Provide the [x, y] coordinate of the cell's center where the given text is located.  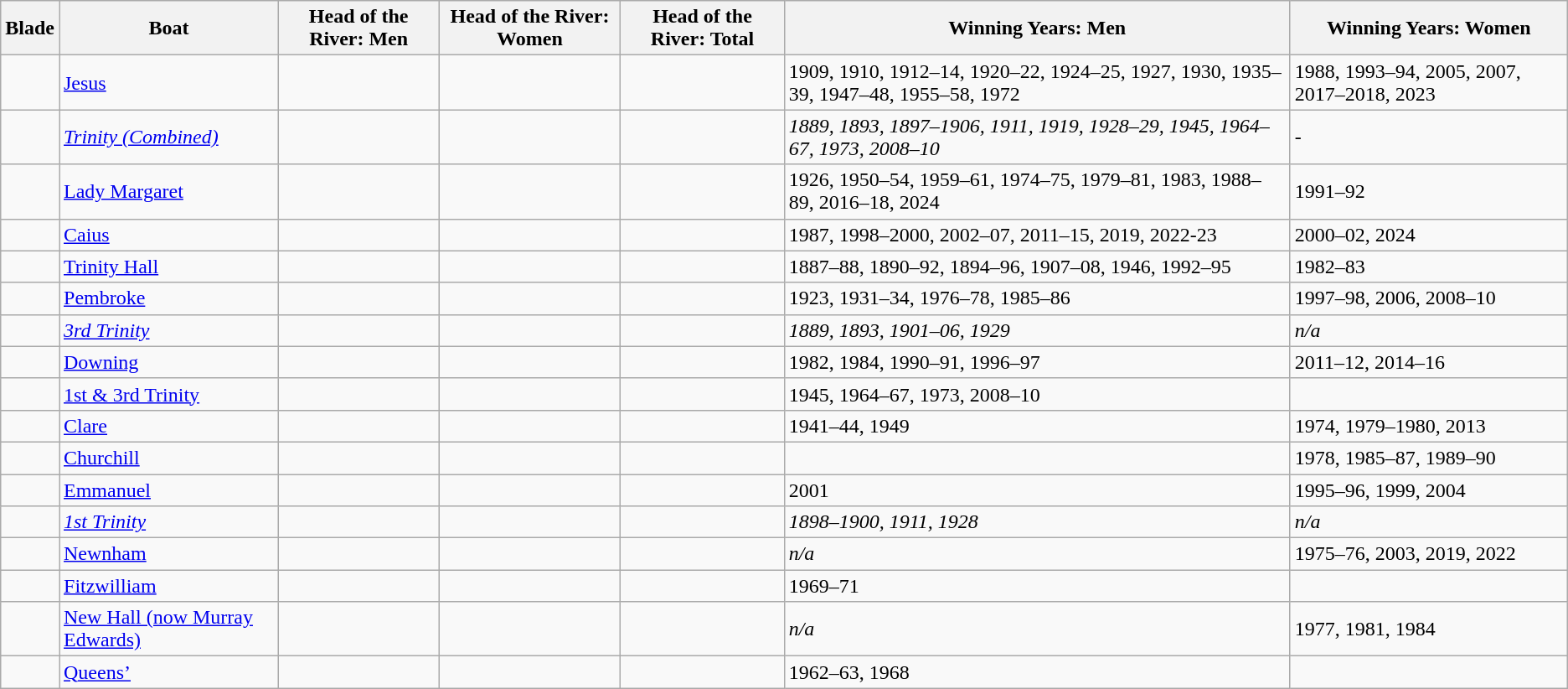
1978, 1985–87, 1989–90 [1429, 458]
1982, 1984, 1990–91, 1996–97 [1037, 362]
Head of the River: Women [529, 28]
Trinity (Combined) [168, 137]
1977, 1981, 1984 [1429, 629]
1898–1900, 1911, 1928 [1037, 522]
New Hall (now Murray Edwards) [168, 629]
1889, 1893, 1897–1906, 1911, 1919, 1928–29, 1945, 1964–67, 1973, 2008–10 [1037, 137]
Caius [168, 235]
Downing [168, 362]
Churchill [168, 458]
Clare [168, 426]
1945, 1964–67, 1973, 2008–10 [1037, 394]
3rd Trinity [168, 330]
1926, 1950–54, 1959–61, 1974–75, 1979–81, 1983, 1988–89, 2016–18, 2024 [1037, 191]
1995–96, 1999, 2004 [1429, 490]
Blade [30, 28]
Winning Years: Men [1037, 28]
1982–83 [1429, 267]
1887–88, 1890–92, 1894–96, 1907–08, 1946, 1992–95 [1037, 267]
1st & 3rd Trinity [168, 394]
Head of the River: Men [358, 28]
1969–71 [1037, 586]
1st Trinity [168, 522]
Boat [168, 28]
Newnham [168, 554]
1997–98, 2006, 2008–10 [1429, 298]
1975–76, 2003, 2019, 2022 [1429, 554]
Lady Margaret [168, 191]
Emmanuel [168, 490]
Queens’ [168, 672]
Jesus [168, 82]
1889, 1893, 1901–06, 1929 [1037, 330]
1909, 1910, 1912–14, 1920–22, 1924–25, 1927, 1930, 1935–39, 1947–48, 1955–58, 1972 [1037, 82]
Head of the River: Total [702, 28]
1991–92 [1429, 191]
Fitzwilliam [168, 586]
Pembroke [168, 298]
1988, 1993–94, 2005, 2007, 2017–2018, 2023 [1429, 82]
1962–63, 1968 [1037, 672]
2000–02, 2024 [1429, 235]
- [1429, 137]
1974, 1979–1980, 2013 [1429, 426]
2001 [1037, 490]
1941–44, 1949 [1037, 426]
Trinity Hall [168, 267]
Winning Years: Women [1429, 28]
1923, 1931–34, 1976–78, 1985–86 [1037, 298]
2011–12, 2014–16 [1429, 362]
1987, 1998–2000, 2002–07, 2011–15, 2019, 2022-23 [1037, 235]
